From the cell containing the given text, extract its center point as [X, Y] coordinate. 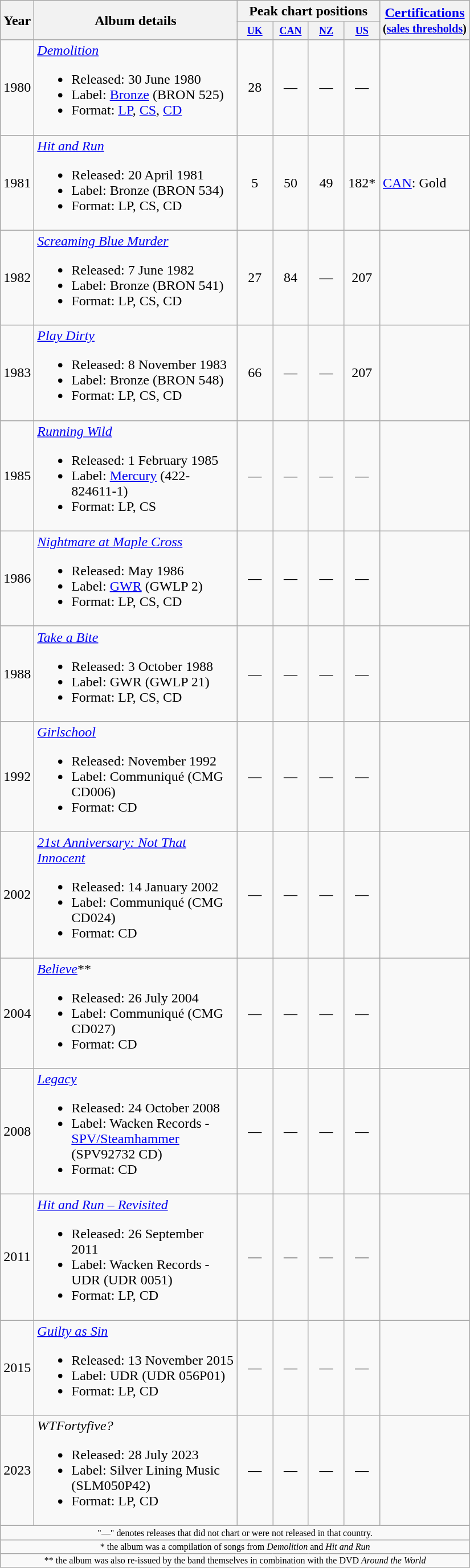
DemolitionReleased: 30 June 1980Label: Bronze (BRON 525)Format: LP, CS, CD [136, 88]
2002 [17, 894]
GirlschoolReleased: November 1992Label: Communiqué (CMG CD006)Format: CD [136, 776]
182* [362, 182]
5 [255, 182]
1985 [17, 476]
1983 [17, 372]
27 [255, 278]
2023 [17, 1471]
UK [255, 31]
28 [255, 88]
50 [291, 182]
* the album was a compilation of songs from Demolition and Hit and Run [235, 1546]
Hit and Run – RevisitedReleased: 26 September 2011Label: Wacken Records - UDR (UDR 0051)Format: LP, CD [136, 1258]
Believe**Released: 26 July 2004Label: Communiqué (CMG CD027)Format: CD [136, 1013]
1988 [17, 673]
Peak chart positions [309, 11]
1981 [17, 182]
CAN [291, 31]
1980 [17, 88]
1982 [17, 278]
Guilty as SinReleased: 13 November 2015Label: UDR (UDR 056P01)Format: LP, CD [136, 1368]
2008 [17, 1131]
1992 [17, 776]
Running WildReleased: 1 February 1985Label: Mercury (422-824611-1)Format: LP, CS [136, 476]
Album details [136, 21]
66 [255, 372]
49 [326, 182]
CAN: Gold [425, 182]
"—" denotes releases that did not chart or were not released in that country. [235, 1533]
WTFortyfive?Released: 28 July 2023Label: Silver Lining Music (SLM050P42)Format: LP, CD [136, 1471]
NZ [326, 31]
LegacyReleased: 24 October 2008Label: Wacken Records - SPV/Steamhammer (SPV92732 CD)Format: CD [136, 1131]
US [362, 31]
Play DirtyReleased: 8 November 1983Label: Bronze (BRON 548)Format: LP, CS, CD [136, 372]
2015 [17, 1368]
84 [291, 278]
21st Anniversary: Not That InnocentReleased: 14 January 2002Label: Communiqué (CMG CD024)Format: CD [136, 894]
2004 [17, 1013]
2011 [17, 1258]
Take a BiteReleased: 3 October 1988Label: GWR (GWLP 21)Format: LP, CS, CD [136, 673]
Year [17, 21]
** the album was also re-issued by the band themselves in combination with the DVD Around the World [235, 1561]
Screaming Blue MurderReleased: 7 June 1982Label: Bronze (BRON 541)Format: LP, CS, CD [136, 278]
Hit and RunReleased: 20 April 1981Label: Bronze (BRON 534)Format: LP, CS, CD [136, 182]
Certifications(sales thresholds) [425, 21]
1986 [17, 579]
Nightmare at Maple CrossReleased: May 1986Label: GWR (GWLP 2)Format: LP, CS, CD [136, 579]
